Return the [x, y] coordinate for the center point of the cell that contains the specified text.  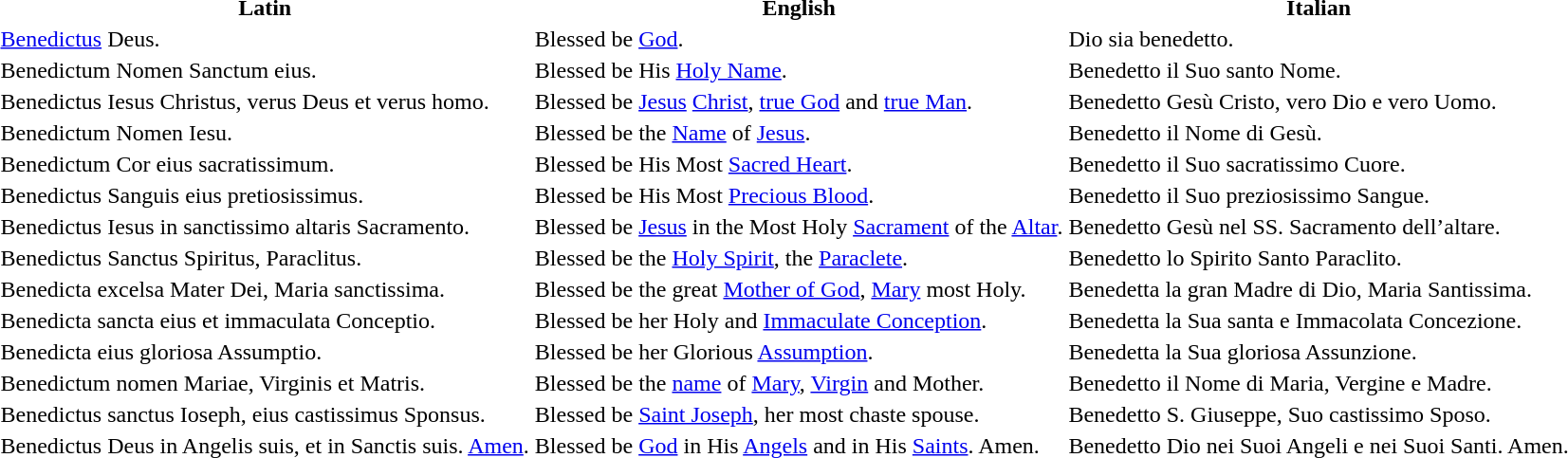
Blessed be Jesus Christ, true God and true Man. [799, 101]
Blessed be the name of Mary, Virgin and Mother. [799, 383]
Blessed be God. [799, 39]
Blessed be the Holy Spirit, the Paraclete. [799, 258]
Blessed be His Most Sacred Heart. [799, 164]
Blessed be her Glorious Assumption. [799, 352]
Blessed be the great Mother of God, Mary most Holy. [799, 289]
Blessed be her Holy and Immaculate Conception. [799, 321]
Blessed be Saint Joseph, her most chaste spouse. [799, 414]
Blessed be the Name of Jesus. [799, 133]
Blessed be Jesus in the Most Holy Sacrament of the Altar. [799, 227]
Blessed be His Most Precious Blood. [799, 195]
Blessed be His Holy Name. [799, 70]
